Determine the [x, y] coordinate at the center of the cell enclosing the given text.  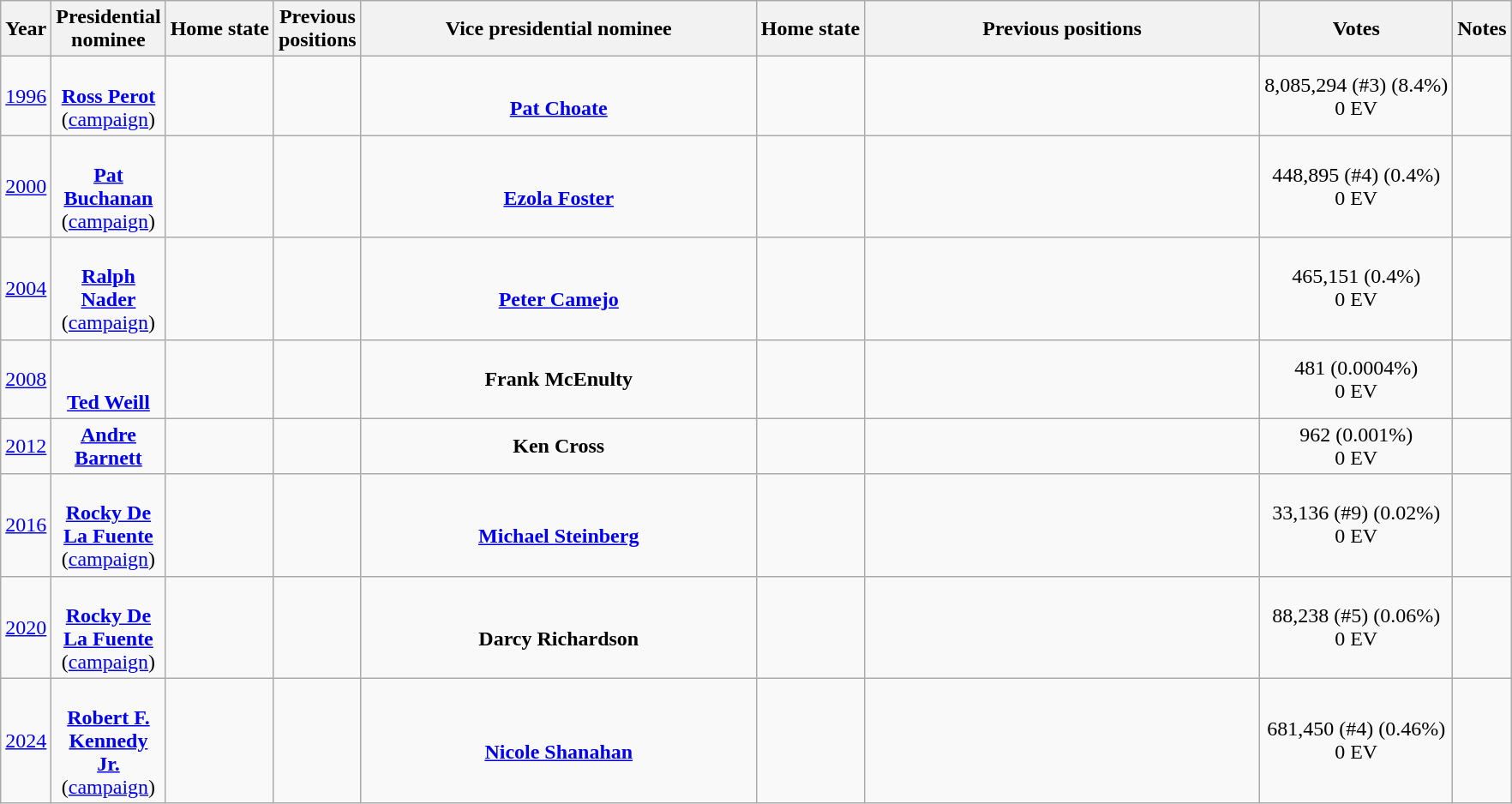
Frank McEnulty [559, 379]
2008 [26, 379]
Ted Weill [108, 379]
2024 [26, 741]
Vice presidential nominee [559, 29]
2004 [26, 288]
2020 [26, 627]
Year [26, 29]
681,450 (#4) (0.46%)0 EV [1356, 741]
2016 [26, 525]
Notes [1482, 29]
Michael Steinberg [559, 525]
962 (0.001%)0 EV [1356, 446]
Darcy Richardson [559, 627]
Pat Choate [559, 96]
Nicole Shanahan [559, 741]
Robert F. Kennedy Jr.(campaign) [108, 741]
Votes [1356, 29]
Peter Camejo [559, 288]
1996 [26, 96]
465,151 (0.4%)0 EV [1356, 288]
2000 [26, 187]
8,085,294 (#3) (8.4%)0 EV [1356, 96]
Ross Perot(campaign) [108, 96]
448,895 (#4) (0.4%)0 EV [1356, 187]
Ralph Nader(campaign) [108, 288]
Andre Barnett [108, 446]
88,238 (#5) (0.06%)0 EV [1356, 627]
481 (0.0004%)0 EV [1356, 379]
2012 [26, 446]
Ken Cross [559, 446]
Presidential nominee [108, 29]
33,136 (#9) (0.02%)0 EV [1356, 525]
Pat Buchanan(campaign) [108, 187]
Ezola Foster [559, 187]
